Return the (x, y) coordinate for the center point of the cell that contains the specified text.  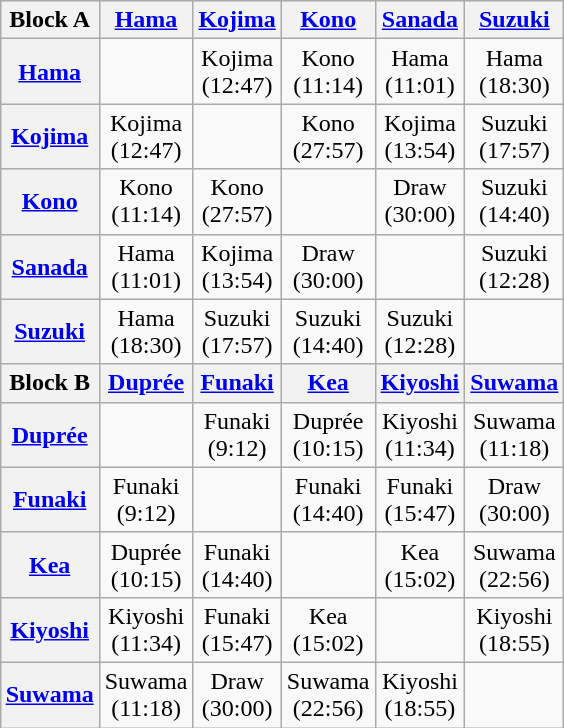
Block B (50, 383)
Block A (50, 20)
